Identify which cell holds the provided text, then report its [x, y] central coordinate. 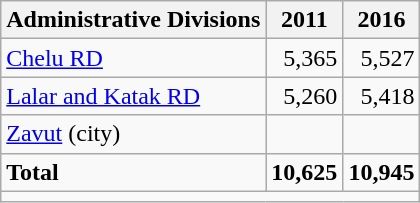
Total [134, 172]
Administrative Divisions [134, 20]
2016 [382, 20]
5,365 [304, 58]
Chelu RD [134, 58]
10,945 [382, 172]
10,625 [304, 172]
Zavut (city) [134, 134]
2011 [304, 20]
Lalar and Katak RD [134, 96]
5,418 [382, 96]
5,260 [304, 96]
5,527 [382, 58]
